Determine the [X, Y] coordinate at the center of the cell enclosing the given text.  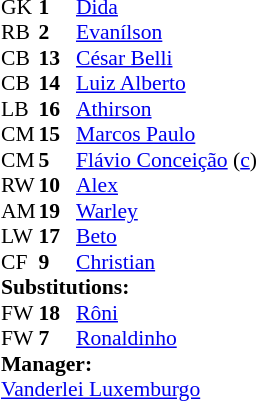
LB [20, 109]
17 [57, 237]
CF [20, 262]
18 [57, 313]
14 [57, 83]
9 [57, 262]
RB [20, 33]
13 [57, 58]
10 [57, 185]
RW [20, 185]
2 [57, 33]
AM [20, 211]
7 [57, 339]
16 [57, 109]
19 [57, 211]
LW [20, 237]
15 [57, 135]
5 [57, 160]
